Search for the cell housing the specified text and yield its [x, y] center coordinate. 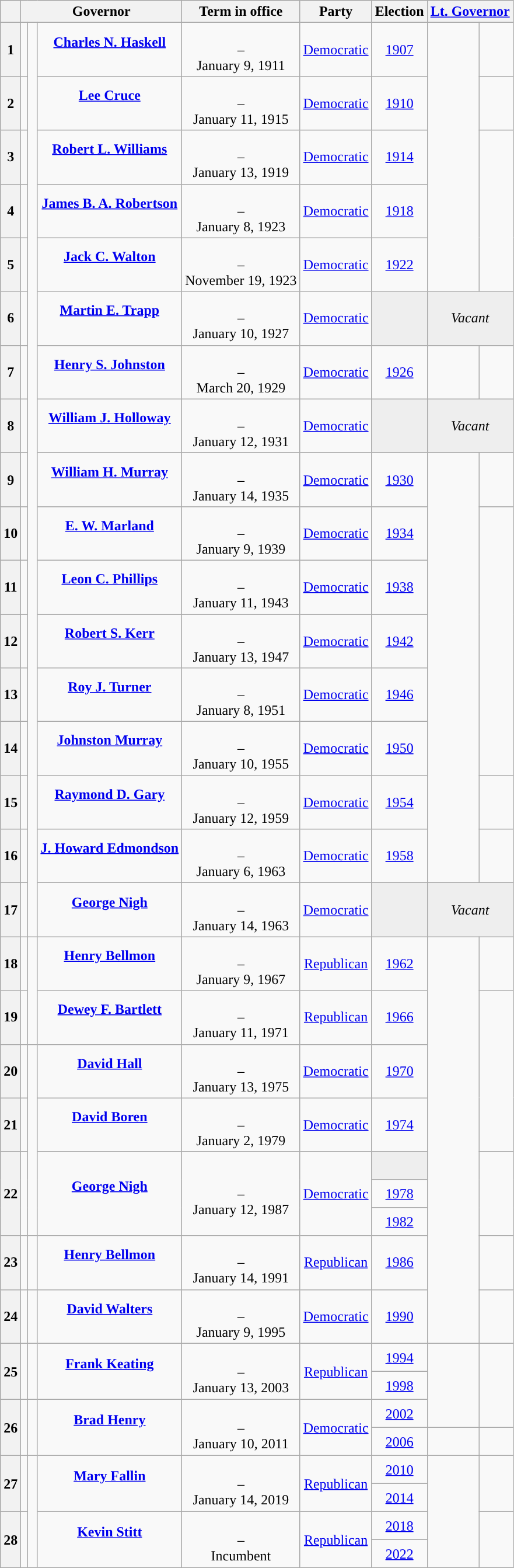
1998 [399, 1385]
1 [11, 50]
9 [11, 479]
1942 [399, 641]
7 [11, 372]
–January 9, 1967 [241, 964]
–January 13, 2003 [241, 1371]
–January 12, 1959 [241, 802]
1986 [399, 1263]
Mary Fallin [110, 1483]
2014 [399, 1497]
–January 9, 1995 [241, 1316]
5 [11, 265]
1934 [399, 533]
Dewey F. Bartlett [110, 1017]
17 [11, 910]
16 [11, 856]
Raymond D. Gary [110, 802]
Henry S. Johnston [110, 372]
–January 10, 2011 [241, 1427]
–January 13, 1975 [241, 1071]
1918 [399, 211]
David Boren [110, 1125]
James B. A. Robertson [110, 211]
–January 13, 1947 [241, 641]
Leon C. Phillips [110, 587]
J. Howard Edmondson [110, 856]
–January 12, 1987 [241, 1194]
–January 8, 1923 [241, 211]
–January 6, 1963 [241, 856]
–January 11, 1943 [241, 587]
23 [11, 1263]
1974 [399, 1125]
Robert S. Kerr [110, 641]
Charles N. Haskell [110, 50]
Frank Keating [110, 1371]
Roy J. Turner [110, 695]
–January 14, 1991 [241, 1263]
1978 [399, 1194]
28 [11, 1539]
3 [11, 157]
–January 14, 1935 [241, 479]
2022 [399, 1553]
–January 8, 1951 [241, 695]
–January 13, 1919 [241, 157]
1990 [399, 1316]
1907 [399, 50]
–January 14, 2019 [241, 1483]
Governor [102, 12]
2006 [399, 1441]
Term in office [241, 12]
–March 20, 1929 [241, 372]
4 [11, 211]
–Incumbent [241, 1539]
Robert L. Williams [110, 157]
E. W. Marland [110, 533]
6 [11, 318]
Lt. Governor [470, 12]
David Hall [110, 1071]
27 [11, 1483]
1982 [399, 1222]
1994 [399, 1357]
2018 [399, 1525]
2 [11, 103]
21 [11, 1125]
–January 11, 1915 [241, 103]
Martin E. Trapp [110, 318]
22 [11, 1194]
10 [11, 533]
1966 [399, 1017]
1950 [399, 749]
25 [11, 1371]
11 [11, 587]
1938 [399, 587]
19 [11, 1017]
–January 14, 1963 [241, 910]
2002 [399, 1413]
1910 [399, 103]
1914 [399, 157]
26 [11, 1427]
15 [11, 802]
1962 [399, 964]
David Walters [110, 1316]
1926 [399, 372]
Kevin Stitt [110, 1539]
Lee Cruce [110, 103]
12 [11, 641]
–January 9, 1939 [241, 533]
Jack C. Walton [110, 265]
Party [336, 12]
24 [11, 1316]
20 [11, 1071]
–November 19, 1923 [241, 265]
–January 11, 1971 [241, 1017]
–January 9, 1911 [241, 50]
1954 [399, 802]
–January 12, 1931 [241, 426]
–January 10, 1955 [241, 749]
William H. Murray [110, 479]
14 [11, 749]
1958 [399, 856]
13 [11, 695]
–January 2, 1979 [241, 1125]
1930 [399, 479]
2010 [399, 1469]
Brad Henry [110, 1427]
–January 10, 1927 [241, 318]
William J. Holloway [110, 426]
1946 [399, 695]
1922 [399, 265]
8 [11, 426]
1970 [399, 1071]
Election [399, 12]
18 [11, 964]
Johnston Murray [110, 749]
